Scan for the cell matching the given text and deliver its [X, Y] coordinate at center. 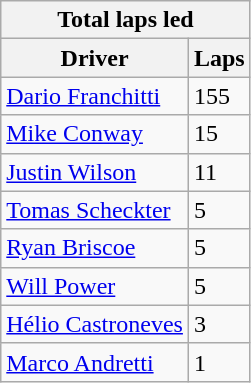
Ryan Briscoe [95, 248]
15 [219, 134]
Driver [95, 58]
1 [219, 362]
Laps [219, 58]
155 [219, 96]
3 [219, 324]
Hélio Castroneves [95, 324]
Justin Wilson [95, 172]
Mike Conway [95, 134]
Marco Andretti [95, 362]
11 [219, 172]
Tomas Scheckter [95, 210]
Total laps led [126, 20]
Will Power [95, 286]
Dario Franchitti [95, 96]
